Output the [X, Y] coordinate of the center of the cell containing the given text.  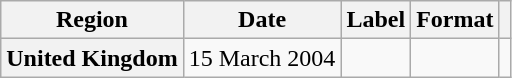
United Kingdom [92, 58]
Date [262, 20]
Region [92, 20]
15 March 2004 [262, 58]
Format [455, 20]
Label [376, 20]
